From the cell containing the given text, extract its center point as (x, y) coordinate. 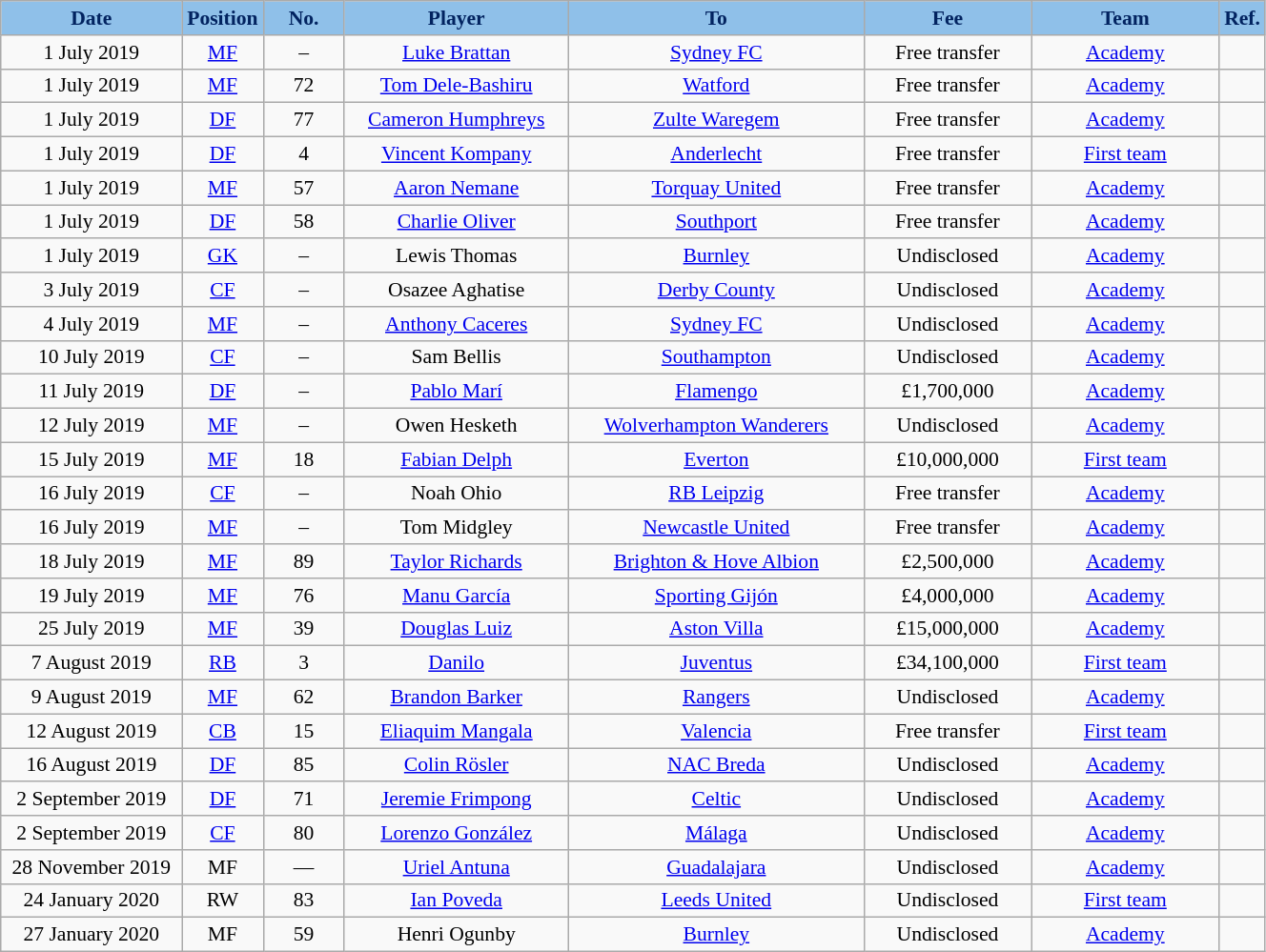
Colin Rösler (456, 765)
GK (223, 256)
Brighton & Hove Albion (716, 561)
Leeds United (716, 901)
18 (303, 459)
Osazee Aghatise (456, 290)
4 July 2019 (92, 324)
RB Leipzig (716, 494)
Danilo (456, 663)
Valencia (716, 731)
57 (303, 188)
Tom Midgley (456, 528)
To (716, 18)
Anderlecht (716, 154)
Team (1126, 18)
CB (223, 731)
Anthony Caceres (456, 324)
Aaron Nemane (456, 188)
59 (303, 935)
£4,000,000 (948, 596)
3 July 2019 (92, 290)
77 (303, 120)
Málaga (716, 833)
39 (303, 629)
Sporting Gijón (716, 596)
Watford (716, 86)
83 (303, 901)
Ian Poveda (456, 901)
10 July 2019 (92, 357)
£1,700,000 (948, 392)
76 (303, 596)
Newcastle United (716, 528)
£15,000,000 (948, 629)
Uriel Antuna (456, 867)
58 (303, 222)
Owen Hesketh (456, 426)
Aston Villa (716, 629)
25 July 2019 (92, 629)
Juventus (716, 663)
Flamengo (716, 392)
Taylor Richards (456, 561)
Henri Ogunby (456, 935)
Fee (948, 18)
Ref. (1242, 18)
Pablo Marí (456, 392)
11 July 2019 (92, 392)
15 (303, 731)
Eliaquim Mangala (456, 731)
NAC Breda (716, 765)
— (303, 867)
Derby County (716, 290)
Jeremie Frimpong (456, 800)
62 (303, 698)
89 (303, 561)
12 August 2019 (92, 731)
28 November 2019 (92, 867)
16 August 2019 (92, 765)
19 July 2019 (92, 596)
Guadalajara (716, 867)
Vincent Kompany (456, 154)
Lewis Thomas (456, 256)
Lorenzo González (456, 833)
72 (303, 86)
Everton (716, 459)
RB (223, 663)
Manu García (456, 596)
Southport (716, 222)
Celtic (716, 800)
Fabian Delph (456, 459)
Douglas Luiz (456, 629)
£10,000,000 (948, 459)
Sam Bellis (456, 357)
4 (303, 154)
£34,100,000 (948, 663)
24 January 2020 (92, 901)
3 (303, 663)
Torquay United (716, 188)
Tom Dele-Bashiru (456, 86)
27 January 2020 (92, 935)
Brandon Barker (456, 698)
Luke Brattan (456, 52)
Cameron Humphreys (456, 120)
Charlie Oliver (456, 222)
RW (223, 901)
Position (223, 18)
Date (92, 18)
No. (303, 18)
Noah Ohio (456, 494)
Wolverhampton Wanderers (716, 426)
71 (303, 800)
15 July 2019 (92, 459)
12 July 2019 (92, 426)
Zulte Waregem (716, 120)
Rangers (716, 698)
85 (303, 765)
18 July 2019 (92, 561)
Southampton (716, 357)
£2,500,000 (948, 561)
80 (303, 833)
Player (456, 18)
9 August 2019 (92, 698)
7 August 2019 (92, 663)
